Extract the [X, Y] coordinate from the center of the cell holding the provided text.  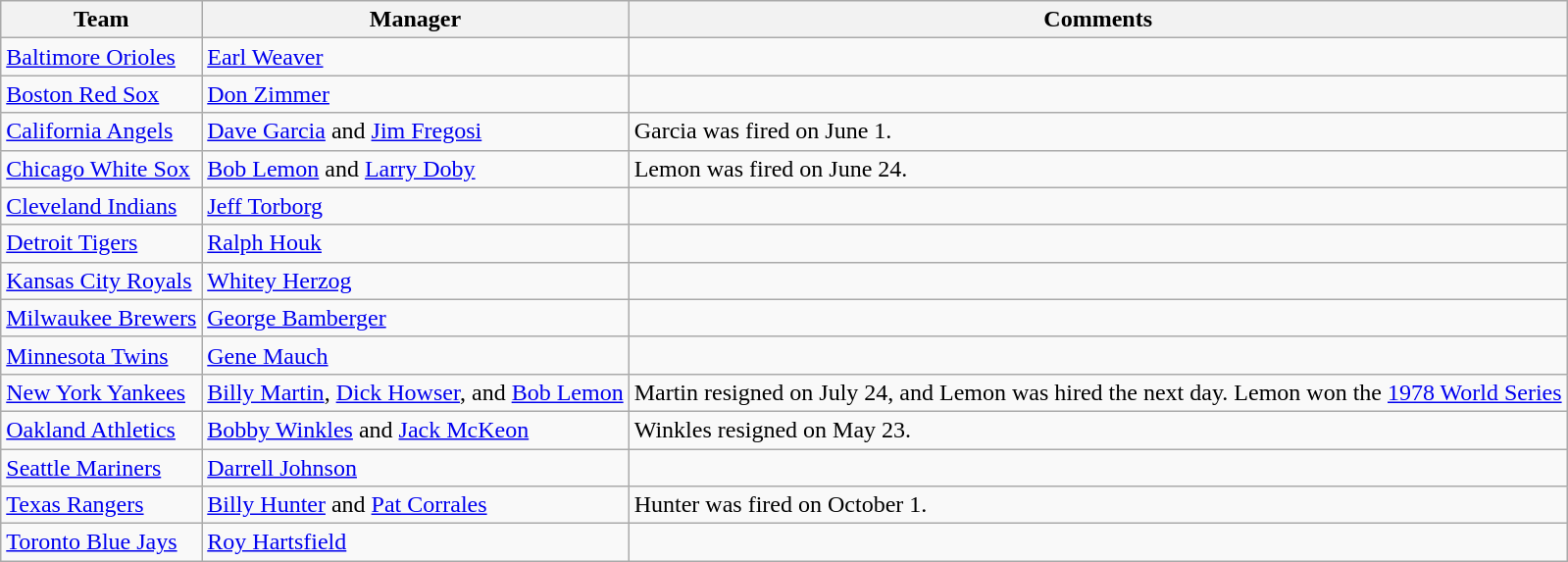
George Bamberger [416, 318]
Oakland Athletics [102, 430]
Toronto Blue Jays [102, 542]
Seattle Mariners [102, 468]
Billy Martin, Dick Howser, and Bob Lemon [416, 392]
Cleveland Indians [102, 206]
Billy Hunter and Pat Corrales [416, 505]
New York Yankees [102, 392]
Darrell Johnson [416, 468]
Boston Red Sox [102, 94]
Bobby Winkles and Jack McKeon [416, 430]
Baltimore Orioles [102, 57]
Gene Mauch [416, 355]
Earl Weaver [416, 57]
Whitey Herzog [416, 281]
Comments [1098, 20]
Winkles resigned on May 23. [1098, 430]
Jeff Torborg [416, 206]
Lemon was fired on June 24. [1098, 169]
Milwaukee Brewers [102, 318]
Kansas City Royals [102, 281]
Bob Lemon and Larry Doby [416, 169]
Ralph Houk [416, 243]
Dave Garcia and Jim Fregosi [416, 131]
Minnesota Twins [102, 355]
Garcia was fired on June 1. [1098, 131]
Detroit Tigers [102, 243]
Hunter was fired on October 1. [1098, 505]
California Angels [102, 131]
Don Zimmer [416, 94]
Manager [416, 20]
Team [102, 20]
Texas Rangers [102, 505]
Chicago White Sox [102, 169]
Martin resigned on July 24, and Lemon was hired the next day. Lemon won the 1978 World Series [1098, 392]
Roy Hartsfield [416, 542]
